From the cell containing the given text, extract its center point as [X, Y] coordinate. 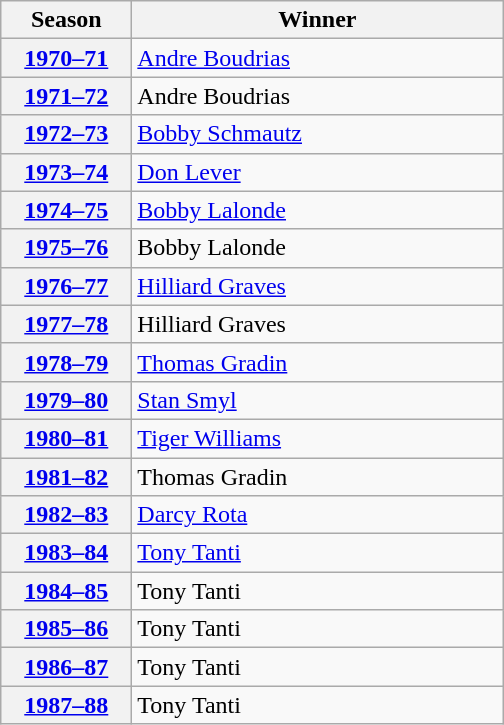
Tiger Williams [318, 438]
Darcy Rota [318, 515]
Bobby Schmautz [318, 134]
1987–88 [66, 705]
1980–81 [66, 438]
1977–78 [66, 324]
1984–85 [66, 591]
1970–71 [66, 58]
1982–83 [66, 515]
1978–79 [66, 362]
1983–84 [66, 553]
1981–82 [66, 477]
Stan Smyl [318, 400]
1972–73 [66, 134]
Don Lever [318, 172]
1976–77 [66, 286]
1974–75 [66, 210]
1979–80 [66, 400]
1973–74 [66, 172]
1975–76 [66, 248]
1971–72 [66, 96]
1985–86 [66, 629]
1986–87 [66, 667]
Season [66, 20]
Winner [318, 20]
